Provide the (X, Y) coordinate of the cell's center where the given text is located.  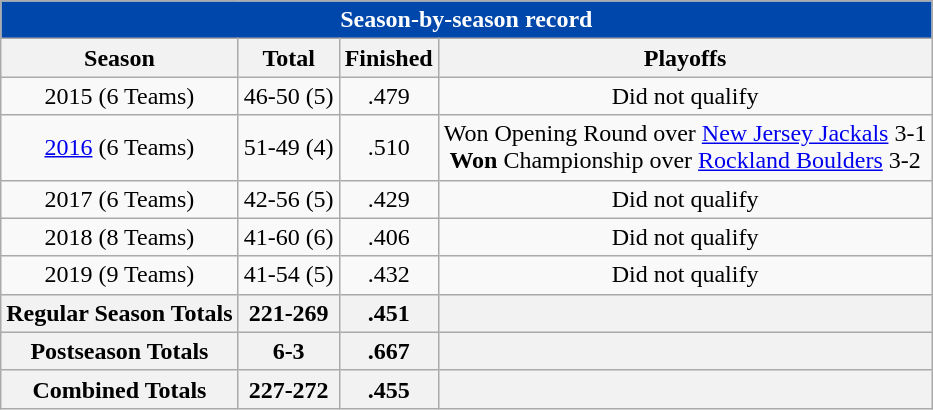
41-60 (6) (288, 237)
227-272 (288, 389)
Postseason Totals (120, 351)
221-269 (288, 313)
2018 (8 Teams) (120, 237)
41-54 (5) (288, 275)
Season-by-season record (466, 20)
Season (120, 58)
.479 (388, 96)
Won Opening Round over New Jersey Jackals 3-1 Won Championship over Rockland Boulders 3-2 (685, 148)
2015 (6 Teams) (120, 96)
2017 (6 Teams) (120, 199)
Regular Season Totals (120, 313)
6-3 (288, 351)
.667 (388, 351)
.510 (388, 148)
.451 (388, 313)
2016 (6 Teams) (120, 148)
Finished (388, 58)
.406 (388, 237)
.455 (388, 389)
46-50 (5) (288, 96)
Combined Totals (120, 389)
Playoffs (685, 58)
42-56 (5) (288, 199)
Total (288, 58)
.429 (388, 199)
.432 (388, 275)
2019 (9 Teams) (120, 275)
51-49 (4) (288, 148)
